Detect which cell encompasses the target text, then output its [x, y] center coordinate. 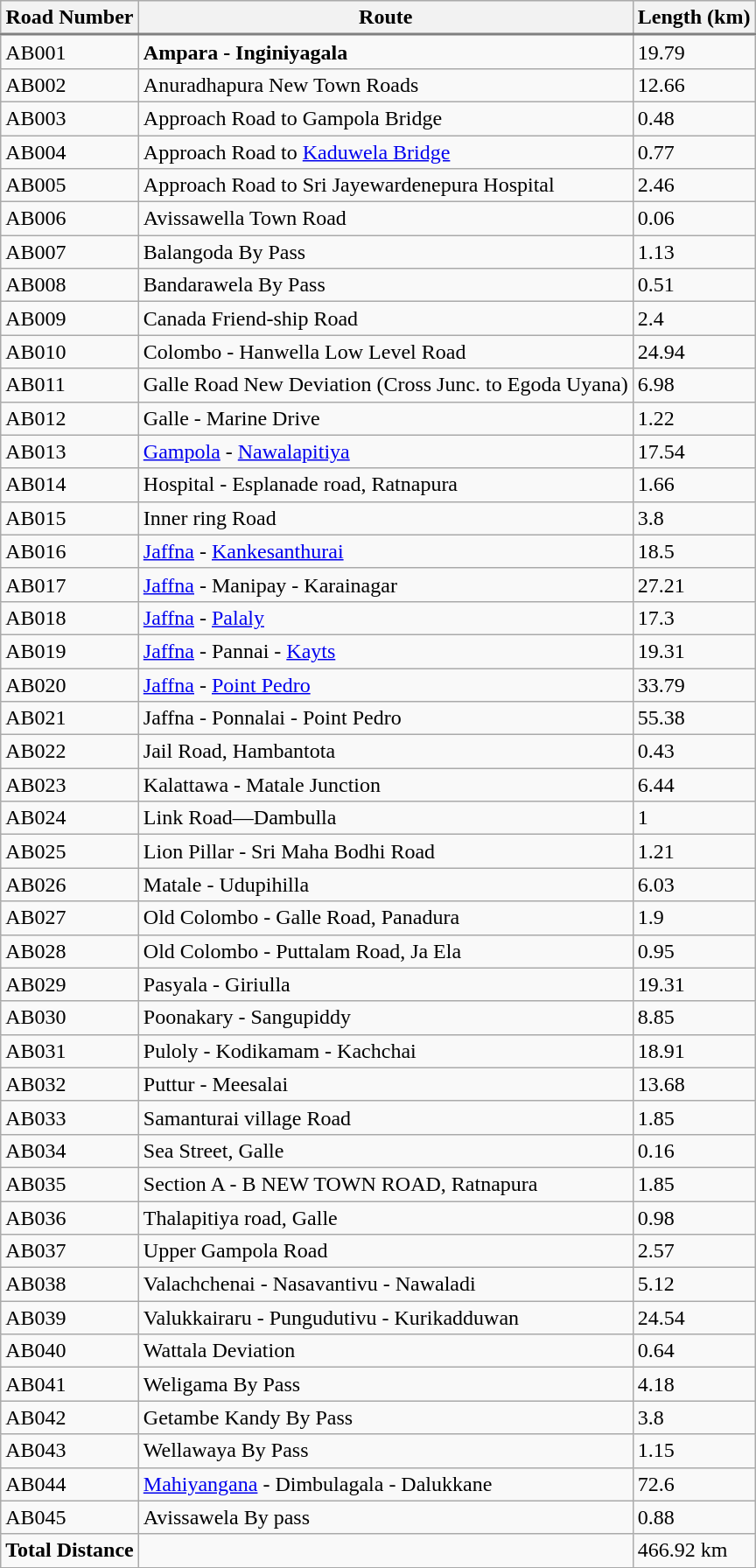
Puloly - Kodikamam - Kachchai [385, 1051]
AB013 [70, 451]
Lion Pillar - Sri Maha Bodhi Road [385, 851]
AB025 [70, 851]
0.98 [694, 1217]
Samanturai village Road [385, 1117]
AB039 [70, 1318]
Pasyala - Giriulla [385, 984]
AB021 [70, 718]
Mahiyangana - Dimbulagala - Dalukkane [385, 1484]
Matale - Udupihilla [385, 885]
AB007 [70, 252]
Getambe Kandy By Pass [385, 1417]
Kalattawa - Matale Junction [385, 785]
466.92 km [694, 1550]
Approach Road to Gampola Bridge [385, 118]
Length (km) [694, 17]
0.95 [694, 951]
1.9 [694, 918]
AB018 [70, 618]
Jaffna - Palaly [385, 618]
Section A - B NEW TOWN ROAD, Ratnapura [385, 1184]
24.94 [694, 352]
Poonakary - Sangupiddy [385, 1018]
Inner ring Road [385, 518]
0.88 [694, 1517]
Jaffna - Kankesanthurai [385, 551]
Puttur - Meesalai [385, 1084]
AB001 [70, 52]
Route [385, 17]
Thalapitiya road, Galle [385, 1217]
2.57 [694, 1251]
AB035 [70, 1184]
AB027 [70, 918]
Galle Road New Deviation (Cross Junc. to Egoda Uyana) [385, 385]
33.79 [694, 685]
2.46 [694, 185]
4.18 [694, 1384]
5.12 [694, 1284]
AB022 [70, 752]
AB029 [70, 984]
0.64 [694, 1351]
AB016 [70, 551]
AB044 [70, 1484]
AB017 [70, 584]
Sea Street, Galle [385, 1151]
AB024 [70, 818]
Link Road—Dambulla [385, 818]
AB040 [70, 1351]
Valachchenai - Nasavantivu - Nawaladi [385, 1284]
Ampara - Inginiyagala [385, 52]
6.98 [694, 385]
Weligama By Pass [385, 1384]
AB005 [70, 185]
AB012 [70, 418]
Wattala Deviation [385, 1351]
0.77 [694, 151]
Old Colombo - Puttalam Road, Ja Ela [385, 951]
AB023 [70, 785]
Road Number [70, 17]
AB010 [70, 352]
Hospital - Esplanade road, Ratnapura [385, 485]
Anuradhapura New Town Roads [385, 85]
Canada Friend-ship Road [385, 318]
AB014 [70, 485]
19.79 [694, 52]
AB002 [70, 85]
AB009 [70, 318]
AB038 [70, 1284]
2.4 [694, 318]
1.21 [694, 851]
6.44 [694, 785]
Balangoda By Pass [385, 252]
55.38 [694, 718]
AB008 [70, 285]
AB011 [70, 385]
1.13 [694, 252]
Bandarawela By Pass [385, 285]
Jaffna - Point Pedro [385, 685]
1 [694, 818]
Approach Road to Sri Jayewardenepura Hospital [385, 185]
Jaffna - Pannai - Kayts [385, 651]
17.3 [694, 618]
Galle - Marine Drive [385, 418]
AB020 [70, 685]
AB031 [70, 1051]
1.15 [694, 1451]
0.43 [694, 752]
Upper Gampola Road [385, 1251]
AB042 [70, 1417]
27.21 [694, 584]
72.6 [694, 1484]
24.54 [694, 1318]
AB030 [70, 1018]
AB034 [70, 1151]
1.66 [694, 485]
AB032 [70, 1084]
0.51 [694, 285]
Jail Road, Hambantota [385, 752]
8.85 [694, 1018]
AB003 [70, 118]
18.91 [694, 1051]
AB028 [70, 951]
AB006 [70, 219]
12.66 [694, 85]
Approach Road to Kaduwela Bridge [385, 151]
1.22 [694, 418]
Valukkairaru - Pungudutivu - Kurikadduwan [385, 1318]
Jaffna - Ponnalai - Point Pedro [385, 718]
18.5 [694, 551]
AB019 [70, 651]
Gampola - Nawalapitiya [385, 451]
Old Colombo - Galle Road, Panadura [385, 918]
Avissawela By pass [385, 1517]
6.03 [694, 885]
AB015 [70, 518]
0.48 [694, 118]
AB026 [70, 885]
Wellawaya By Pass [385, 1451]
0.16 [694, 1151]
Avissawella Town Road [385, 219]
AB036 [70, 1217]
AB045 [70, 1517]
Total Distance [70, 1550]
17.54 [694, 451]
AB043 [70, 1451]
0.06 [694, 219]
AB033 [70, 1117]
13.68 [694, 1084]
Jaffna - Manipay - Karainagar [385, 584]
AB004 [70, 151]
Colombo - Hanwella Low Level Road [385, 352]
AB041 [70, 1384]
AB037 [70, 1251]
